Pinpoint the cell where the given text exists, returning its (X, Y) midpoint coordinate. 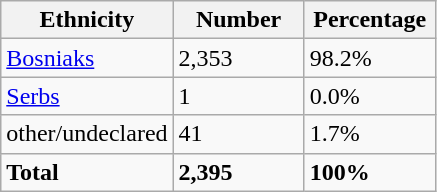
1.7% (370, 134)
Bosniaks (87, 58)
100% (370, 172)
1 (238, 96)
Ethnicity (87, 20)
other/undeclared (87, 134)
Percentage (370, 20)
2,353 (238, 58)
Serbs (87, 96)
98.2% (370, 58)
2,395 (238, 172)
Number (238, 20)
41 (238, 134)
0.0% (370, 96)
Total (87, 172)
